For the text-containing cell, return its midpoint in [X, Y] coordinate format. 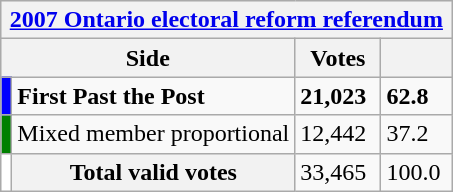
37.2 [416, 134]
21,023 [338, 96]
Votes [338, 58]
Total valid votes [154, 172]
Side [148, 58]
62.8 [416, 96]
33,465 [338, 172]
First Past the Post [154, 96]
100.0 [416, 172]
Mixed member proportional [154, 134]
12,442 [338, 134]
2007 Ontario electoral reform referendum [226, 20]
